Extract the [X, Y] coordinate from the center of the cell holding the provided text.  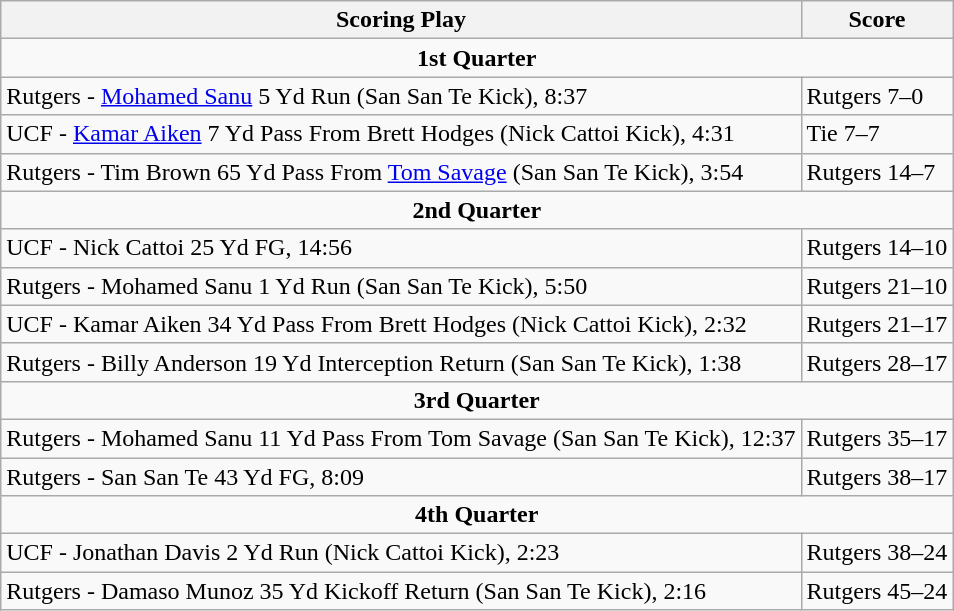
4th Quarter [477, 515]
Rutgers - San San Te 43 Yd FG, 8:09 [401, 477]
Tie 7–7 [877, 134]
Rutgers 38–17 [877, 477]
UCF - Kamar Aiken 34 Yd Pass From Brett Hodges (Nick Cattoi Kick), 2:32 [401, 324]
Rutgers - Mohamed Sanu 1 Yd Run (San San Te Kick), 5:50 [401, 286]
Rutgers 7–0 [877, 96]
Rutgers 45–24 [877, 591]
Rutgers 21–17 [877, 324]
Rutgers - Mohamed Sanu 5 Yd Run (San San Te Kick), 8:37 [401, 96]
Score [877, 20]
Rutgers - Mohamed Sanu 11 Yd Pass From Tom Savage (San San Te Kick), 12:37 [401, 438]
2nd Quarter [477, 210]
Rutgers - Tim Brown 65 Yd Pass From Tom Savage (San San Te Kick), 3:54 [401, 172]
UCF - Jonathan Davis 2 Yd Run (Nick Cattoi Kick), 2:23 [401, 553]
Rutgers 14–10 [877, 248]
Rutgers 14–7 [877, 172]
UCF - Kamar Aiken 7 Yd Pass From Brett Hodges (Nick Cattoi Kick), 4:31 [401, 134]
Rutgers 28–17 [877, 362]
Rutgers 35–17 [877, 438]
Rutgers - Damaso Munoz 35 Yd Kickoff Return (San San Te Kick), 2:16 [401, 591]
Rutgers 21–10 [877, 286]
Rutgers - Billy Anderson 19 Yd Interception Return (San San Te Kick), 1:38 [401, 362]
UCF - Nick Cattoi 25 Yd FG, 14:56 [401, 248]
Scoring Play [401, 20]
1st Quarter [477, 58]
Rutgers 38–24 [877, 553]
3rd Quarter [477, 400]
